Pinpoint the cell where the given text exists, returning its (X, Y) midpoint coordinate. 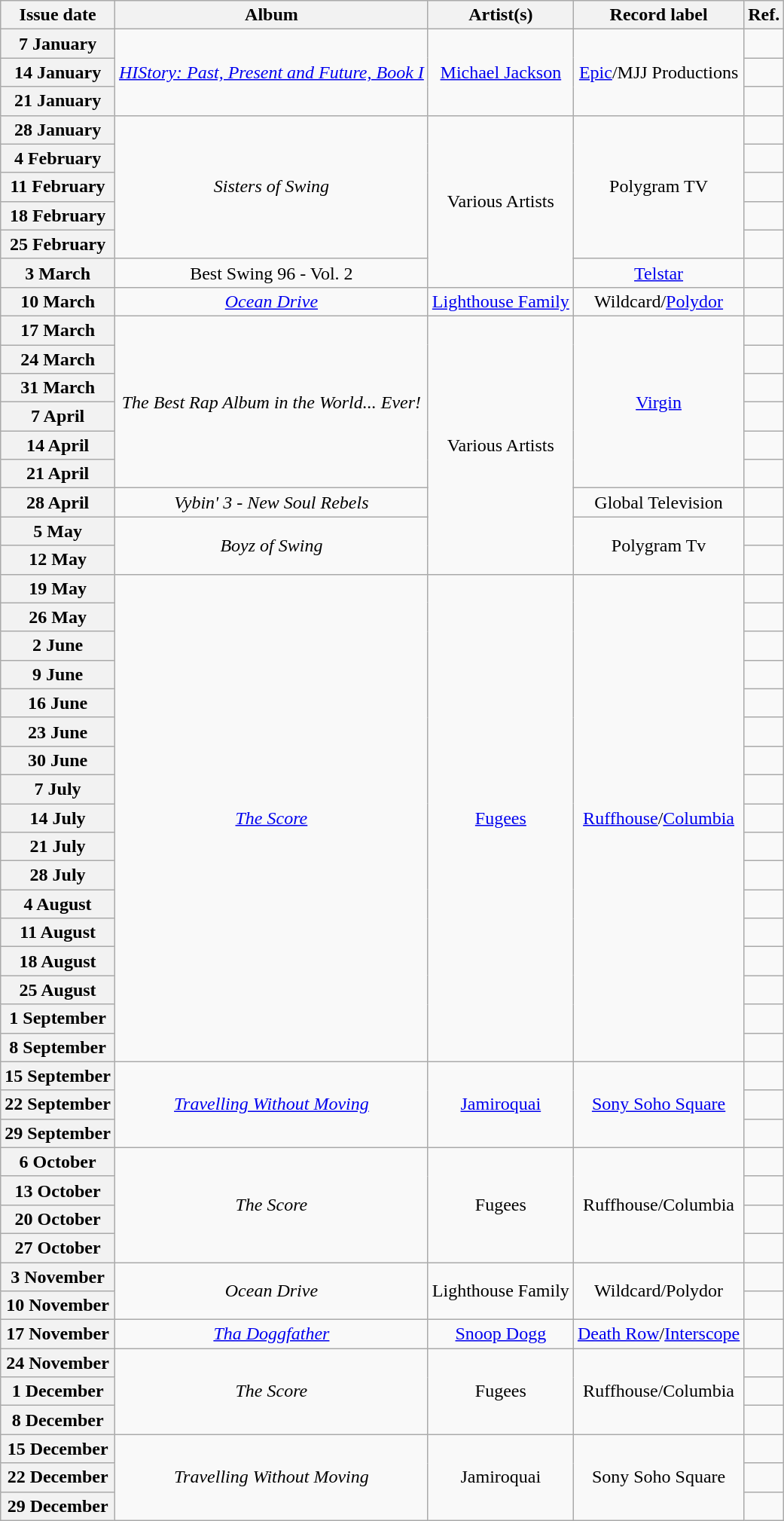
Vybin' 3 - New Soul Rebels (271, 502)
18 February (58, 215)
10 March (58, 301)
14 July (58, 817)
19 May (58, 588)
The Best Rap Album in the World... Ever! (271, 402)
26 May (58, 617)
20 October (58, 1219)
21 July (58, 847)
Polygram TV (658, 187)
15 September (58, 1076)
Michael Jackson (500, 72)
21 January (58, 101)
23 June (58, 731)
28 April (58, 502)
30 June (58, 760)
5 May (58, 531)
Ref. (764, 15)
8 September (58, 1047)
4 August (58, 904)
7 July (58, 789)
7 January (58, 44)
Epic/MJJ Productions (658, 72)
Polygram Tv (658, 545)
14 April (58, 445)
22 December (58, 1477)
Death Row/Interscope (658, 1334)
28 July (58, 875)
22 September (58, 1104)
Issue date (58, 15)
Global Television (658, 502)
7 April (58, 417)
25 August (58, 990)
10 November (58, 1306)
Album (271, 15)
Artist(s) (500, 15)
Sisters of Swing (271, 187)
31 March (58, 388)
15 December (58, 1449)
2 June (58, 646)
Virgin (658, 402)
28 January (58, 130)
9 June (58, 674)
3 November (58, 1277)
17 November (58, 1334)
18 August (58, 961)
6 October (58, 1162)
29 September (58, 1133)
8 December (58, 1420)
Snoop Dogg (500, 1334)
17 March (58, 330)
Tha Doggfather (271, 1334)
16 June (58, 703)
14 January (58, 72)
21 April (58, 474)
25 February (58, 244)
12 May (58, 560)
4 February (58, 158)
Telstar (658, 273)
24 March (58, 359)
Best Swing 96 - Vol. 2 (271, 273)
24 November (58, 1363)
13 October (58, 1190)
Record label (658, 15)
11 February (58, 187)
3 March (58, 273)
Boyz of Swing (271, 545)
HIStory: Past, Present and Future, Book I (271, 72)
11 August (58, 933)
27 October (58, 1248)
1 September (58, 1019)
29 December (58, 1506)
1 December (58, 1391)
